From the cell containing the given text, extract its center point as [x, y] coordinate. 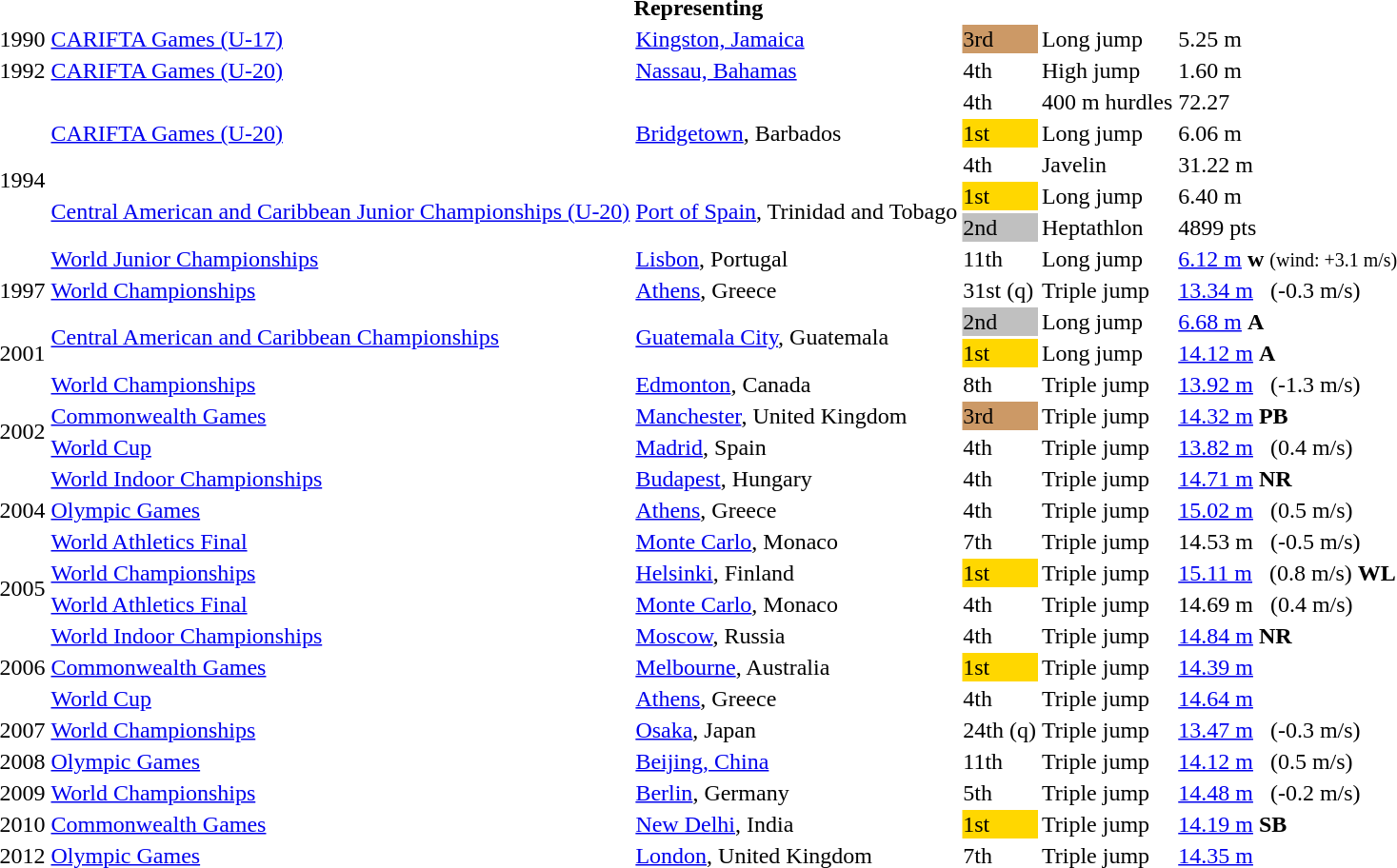
World Junior Championships [341, 259]
5th [1000, 793]
Port of Spain, Trinidad and Tobago [796, 211]
Kingston, Jamaica [796, 39]
Budapest, Hungary [796, 479]
Central American and Caribbean Championships [341, 337]
Beijing, China [796, 761]
Manchester, United Kingdom [796, 416]
Bridgetown, Barbados [796, 133]
New Delhi, India [796, 824]
Heptathlon [1107, 227]
CARIFTA Games (U-17) [341, 39]
Guatemala City, Guatemala [796, 337]
Berlin, Germany [796, 793]
Central American and Caribbean Junior Championships (U-20) [341, 211]
Madrid, Spain [796, 447]
8th [1000, 385]
Lisbon, Portugal [796, 259]
High jump [1107, 70]
Javelin [1107, 165]
Edmonton, Canada [796, 385]
Nassau, Bahamas [796, 70]
Melbourne, Australia [796, 667]
400 m hurdles [1107, 102]
7th [1000, 542]
Helsinki, Finland [796, 573]
Moscow, Russia [796, 636]
24th (q) [1000, 730]
Osaka, Japan [796, 730]
31st (q) [1000, 290]
